Extract the (x, y) coordinate from the center of the cell holding the provided text.  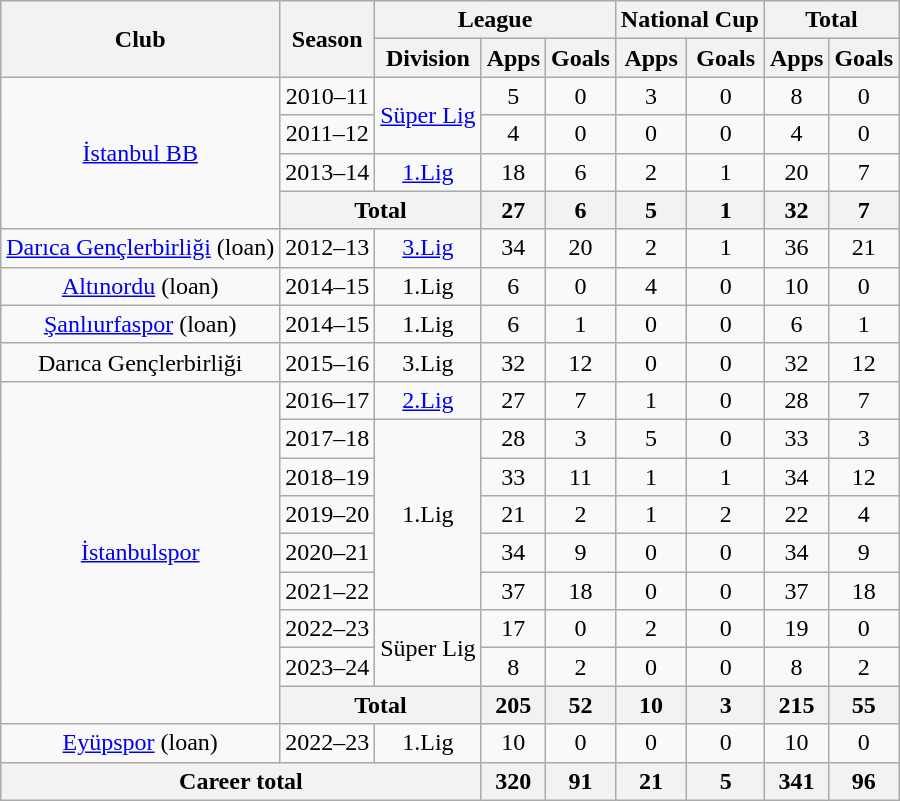
215 (796, 705)
96 (864, 781)
17 (513, 629)
341 (796, 781)
2013–14 (328, 172)
Altınordu (loan) (140, 286)
National Cup (690, 20)
2023–24 (328, 667)
19 (796, 629)
Eyüpspor (loan) (140, 743)
2018–19 (328, 477)
Şanlıurfaspor (loan) (140, 324)
2011–12 (328, 134)
League (496, 20)
İstanbul BB (140, 153)
55 (864, 705)
Club (140, 39)
2021–22 (328, 591)
2019–20 (328, 515)
2016–17 (328, 400)
2012–13 (328, 248)
2010–11 (328, 96)
22 (796, 515)
320 (513, 781)
52 (581, 705)
11 (581, 477)
91 (581, 781)
2.Lig (428, 400)
Career total (241, 781)
Darıca Gençlerbirliği (140, 362)
Season (328, 39)
2015–16 (328, 362)
Darıca Gençlerbirliği (loan) (140, 248)
2020–21 (328, 553)
2017–18 (328, 438)
Division (428, 58)
36 (796, 248)
İstanbulspor (140, 552)
205 (513, 705)
